Extract the [X, Y] coordinate from the center of the cell holding the provided text.  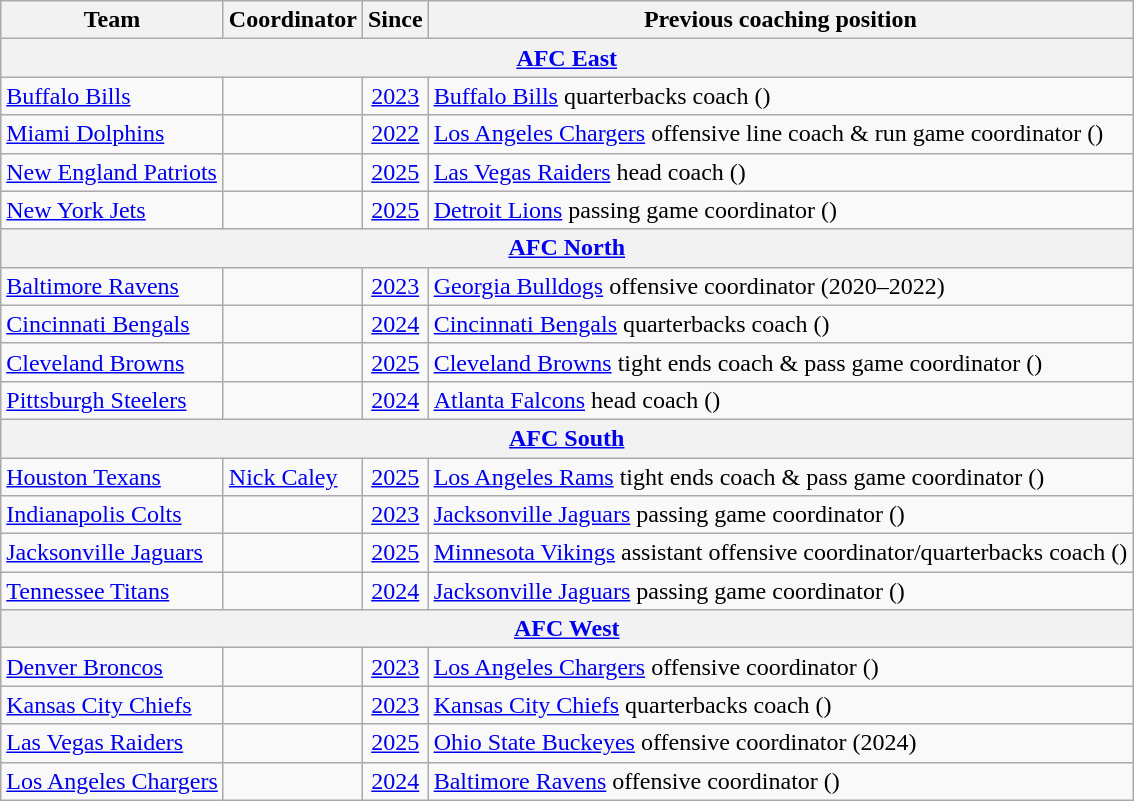
Previous coaching position [780, 20]
AFC East [567, 58]
AFC West [567, 629]
Coordinator [292, 20]
Cincinnati Bengals quarterbacks coach () [780, 324]
AFC South [567, 438]
New England Patriots [112, 172]
Jacksonville Jaguars [112, 553]
AFC North [567, 248]
Houston Texans [112, 477]
Nick Caley [292, 477]
Los Angeles Chargers offensive coordinator () [780, 667]
Atlanta Falcons head coach () [780, 400]
Las Vegas Raiders [112, 743]
Indianapolis Colts [112, 515]
Detroit Lions passing game coordinator () [780, 210]
Los Angeles Rams tight ends coach & pass game coordinator () [780, 477]
Since [395, 20]
Kansas City Chiefs quarterbacks coach () [780, 705]
Cleveland Browns tight ends coach & pass game coordinator () [780, 362]
Los Angeles Chargers [112, 781]
Pittsburgh Steelers [112, 400]
Ohio State Buckeyes offensive coordinator (2024) [780, 743]
Baltimore Ravens [112, 286]
Cincinnati Bengals [112, 324]
Tennessee Titans [112, 591]
Buffalo Bills quarterbacks coach () [780, 96]
New York Jets [112, 210]
Team [112, 20]
Cleveland Browns [112, 362]
Georgia Bulldogs offensive coordinator (2020–2022) [780, 286]
Miami Dolphins [112, 134]
Baltimore Ravens offensive coordinator () [780, 781]
Las Vegas Raiders head coach () [780, 172]
Los Angeles Chargers offensive line coach & run game coordinator () [780, 134]
Minnesota Vikings assistant offensive coordinator/quarterbacks coach () [780, 553]
Kansas City Chiefs [112, 705]
Buffalo Bills [112, 96]
2022 [395, 134]
Denver Broncos [112, 667]
